Determine the (X, Y) coordinate at the center of the cell enclosing the given text.  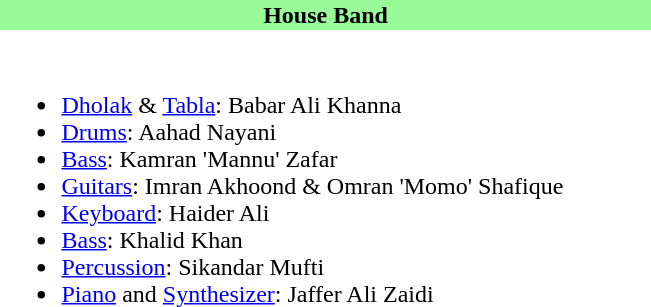
House Band (326, 15)
